Scan for the cell matching the given text and deliver its (x, y) coordinate at center. 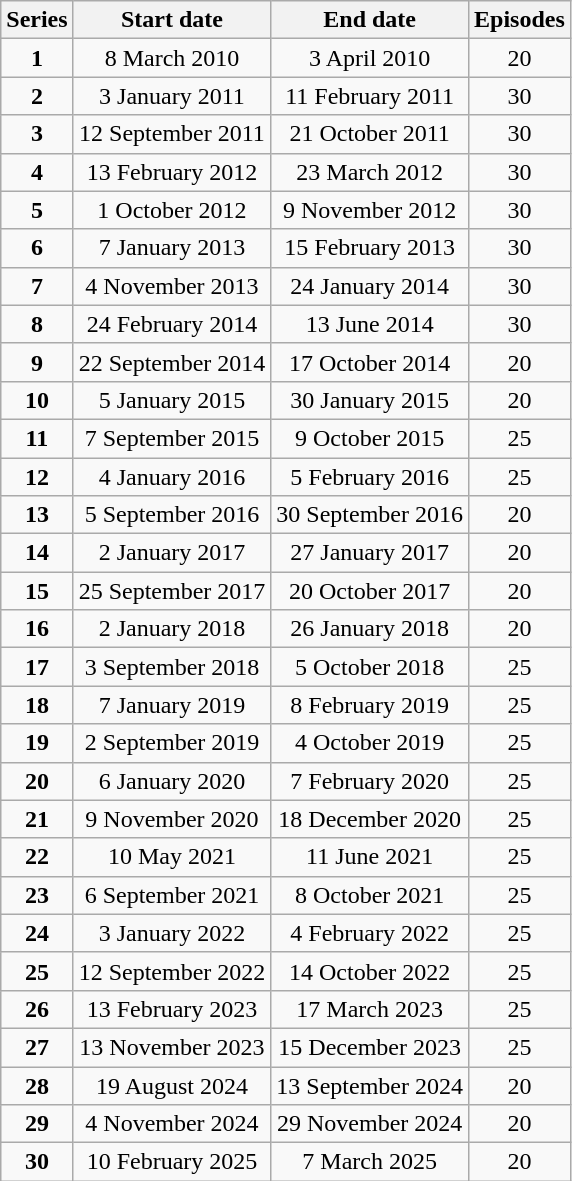
25 September 2017 (172, 591)
3 (37, 134)
13 February 2012 (172, 172)
26 (37, 1009)
21 (37, 819)
13 September 2024 (370, 1085)
2 January 2018 (172, 629)
5 September 2016 (172, 515)
10 (37, 400)
19 (37, 743)
29 November 2024 (370, 1124)
Series (37, 20)
Start date (172, 20)
3 January 2011 (172, 96)
14 (37, 553)
3 September 2018 (172, 667)
1 (37, 58)
17 October 2014 (370, 362)
15 December 2023 (370, 1047)
6 January 2020 (172, 781)
10 May 2021 (172, 857)
8 October 2021 (370, 895)
5 (37, 210)
12 (37, 477)
12 September 2022 (172, 971)
22 (37, 857)
8 February 2019 (370, 705)
18 (37, 705)
17 March 2023 (370, 1009)
2 September 2019 (172, 743)
6 September 2021 (172, 895)
27 (37, 1047)
15 February 2013 (370, 248)
13 February 2023 (172, 1009)
5 February 2016 (370, 477)
16 (37, 629)
30 January 2015 (370, 400)
24 January 2014 (370, 286)
24 February 2014 (172, 324)
9 November 2020 (172, 819)
Episodes (520, 20)
10 February 2025 (172, 1162)
27 January 2017 (370, 553)
4 (37, 172)
20 October 2017 (370, 591)
4 October 2019 (370, 743)
19 August 2024 (172, 1085)
9 October 2015 (370, 438)
23 (37, 895)
5 October 2018 (370, 667)
26 January 2018 (370, 629)
9 November 2012 (370, 210)
12 September 2011 (172, 134)
23 March 2012 (370, 172)
11 February 2011 (370, 96)
22 September 2014 (172, 362)
4 January 2016 (172, 477)
24 (37, 933)
11 (37, 438)
5 January 2015 (172, 400)
29 (37, 1124)
6 (37, 248)
13 June 2014 (370, 324)
2 January 2017 (172, 553)
30 September 2016 (370, 515)
4 February 2022 (370, 933)
3 April 2010 (370, 58)
End date (370, 20)
3 January 2022 (172, 933)
8 March 2010 (172, 58)
7 September 2015 (172, 438)
15 (37, 591)
2 (37, 96)
17 (37, 667)
7 March 2025 (370, 1162)
8 (37, 324)
21 October 2011 (370, 134)
13 November 2023 (172, 1047)
7 January 2019 (172, 705)
7 (37, 286)
28 (37, 1085)
7 January 2013 (172, 248)
11 June 2021 (370, 857)
14 October 2022 (370, 971)
18 December 2020 (370, 819)
7 February 2020 (370, 781)
9 (37, 362)
4 November 2013 (172, 286)
13 (37, 515)
1 October 2012 (172, 210)
4 November 2024 (172, 1124)
